For the text-containing cell, return its midpoint in [x, y] coordinate format. 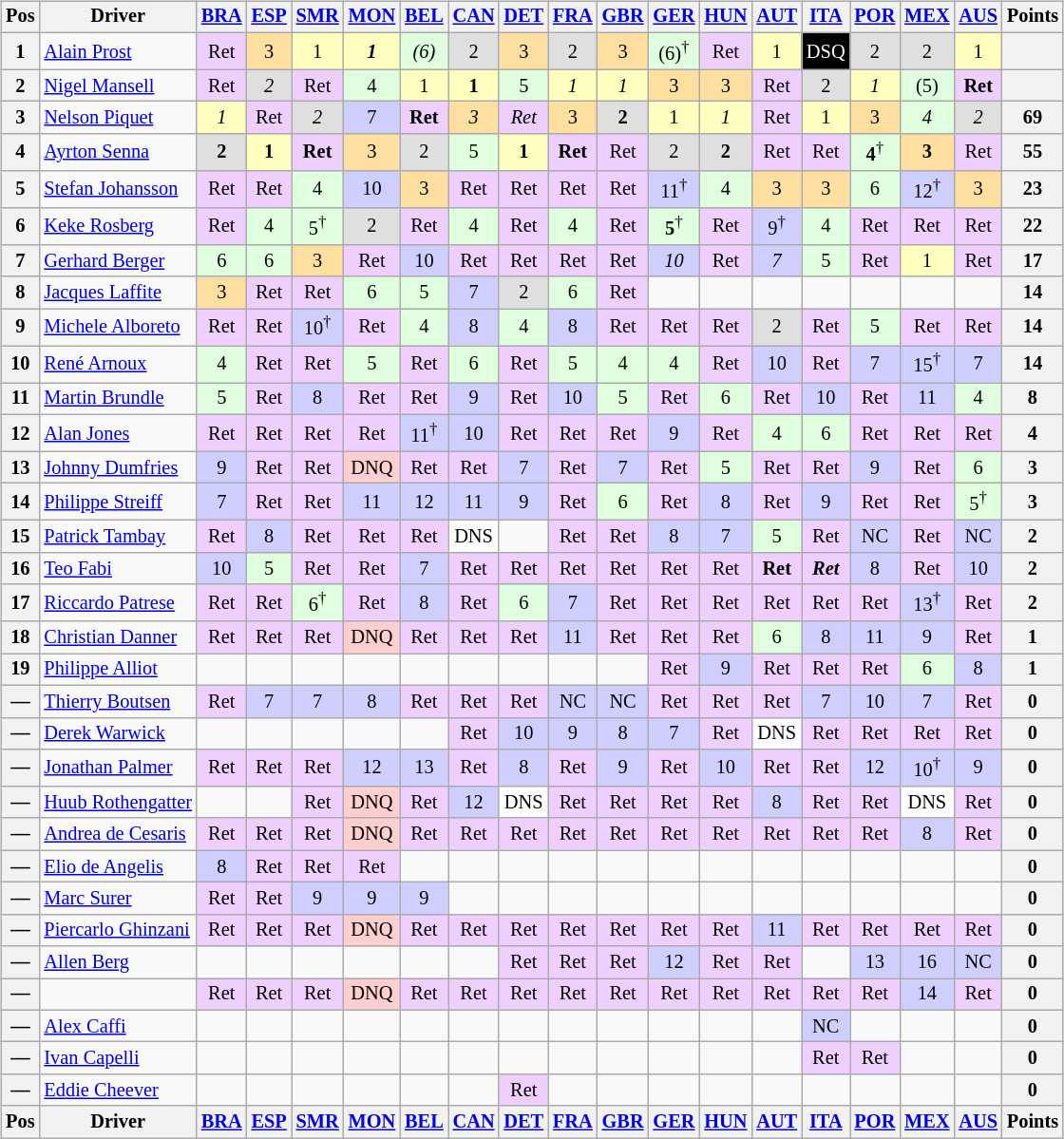
Martin Brundle [118, 399]
55 [1033, 152]
Patrick Tambay [118, 537]
Stefan Johansson [118, 190]
9† [777, 226]
Keke Rosberg [118, 226]
Allen Berg [118, 962]
Michele Alboreto [118, 327]
15† [927, 365]
Jacques Laffite [118, 293]
Eddie Cheever [118, 1091]
4† [874, 152]
Teo Fabi [118, 569]
Nelson Piquet [118, 118]
23 [1033, 190]
Marc Surer [118, 899]
6† [317, 602]
Christian Danner [118, 637]
13† [927, 602]
Gerhard Berger [118, 260]
69 [1033, 118]
Nigel Mansell [118, 85]
Jonathan Palmer [118, 768]
Piercarlo Ghinzani [118, 930]
Andrea de Cesaris [118, 834]
19 [20, 670]
(6) [424, 51]
Riccardo Patrese [118, 602]
Alain Prost [118, 51]
Philippe Alliot [118, 670]
12† [927, 190]
Ayrton Senna [118, 152]
Alan Jones [118, 433]
Alex Caffi [118, 1026]
22 [1033, 226]
DSQ [826, 51]
Elio de Angelis [118, 866]
Johnny Dumfries [118, 467]
(6)† [674, 51]
Derek Warwick [118, 733]
(5) [927, 85]
Ivan Capelli [118, 1058]
Philippe Streiff [118, 502]
15 [20, 537]
René Arnoux [118, 365]
Huub Rothengatter [118, 803]
Thierry Boutsen [118, 701]
18 [20, 637]
